Find where the given text appears and provide that cell's center as [X, Y] coordinate. 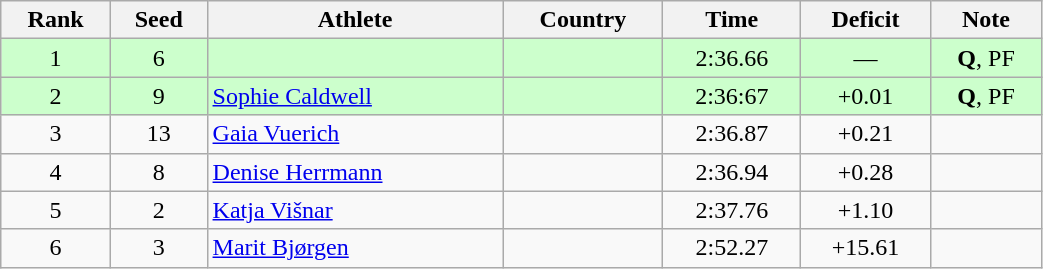
Rank [56, 20]
2:36:67 [732, 96]
+1.10 [866, 210]
Time [732, 20]
Sophie Caldwell [355, 96]
Country [583, 20]
2:36.87 [732, 134]
Gaia Vuerich [355, 134]
Deficit [866, 20]
2:37.76 [732, 210]
— [866, 58]
Note [986, 20]
5 [56, 210]
8 [158, 172]
2:36.66 [732, 58]
Denise Herrmann [355, 172]
+0.28 [866, 172]
2:52.27 [732, 248]
+0.01 [866, 96]
Marit Bjørgen [355, 248]
4 [56, 172]
9 [158, 96]
+15.61 [866, 248]
Katja Višnar [355, 210]
Athlete [355, 20]
Seed [158, 20]
+0.21 [866, 134]
13 [158, 134]
2:36.94 [732, 172]
1 [56, 58]
